Extract the [X, Y] coordinate from the center of the cell holding the provided text.  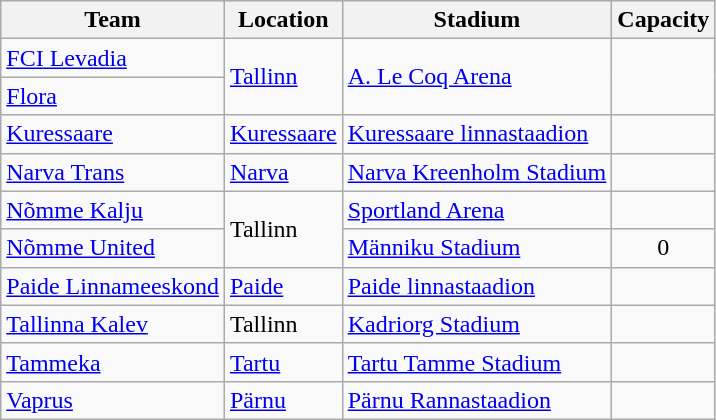
Tartu [283, 362]
Capacity [664, 20]
Tartu Tamme Stadium [477, 362]
Kuressaare linnastaadion [477, 134]
Nõmme United [113, 248]
Flora [113, 96]
Vaprus [113, 400]
Stadium [477, 20]
Narva Trans [113, 172]
Pärnu Rannastaadion [477, 400]
Paide Linnameeskond [113, 286]
Kadriorg Stadium [477, 324]
Tammeka [113, 362]
Paide [283, 286]
Tallinna Kalev [113, 324]
Narva Kreenholm Stadium [477, 172]
0 [664, 248]
Nõmme Kalju [113, 210]
Sportland Arena [477, 210]
Team [113, 20]
A. Le Coq Arena [477, 77]
Pärnu [283, 400]
FCI Levadia [113, 58]
Location [283, 20]
Paide linnastaadion [477, 286]
Narva [283, 172]
Männiku Stadium [477, 248]
